Search for the cell housing the specified text and yield its (x, y) center coordinate. 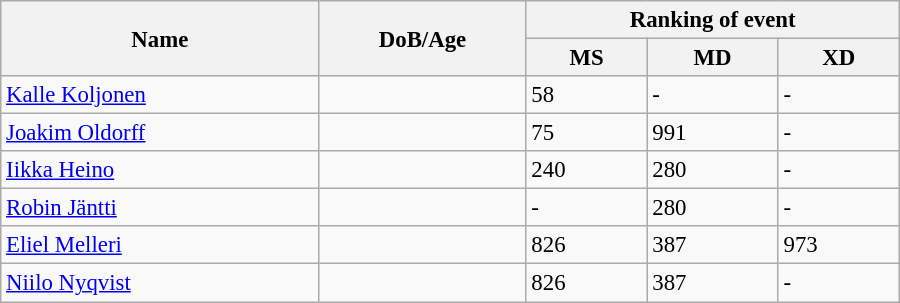
Joakim Oldorff (160, 133)
XD (838, 58)
Kalle Koljonen (160, 95)
MS (586, 58)
Iikka Heino (160, 170)
Ranking of event (712, 20)
DoB/Age (422, 38)
Eliel Melleri (160, 245)
58 (586, 95)
Niilo Nyqvist (160, 283)
75 (586, 133)
991 (712, 133)
MD (712, 58)
Name (160, 38)
Robin Jäntti (160, 208)
240 (586, 170)
973 (838, 245)
